Scan for the cell matching the given text and deliver its (X, Y) coordinate at center. 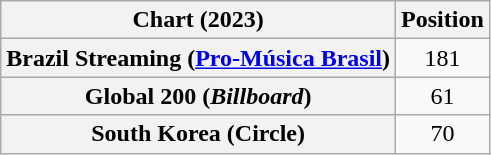
181 (443, 58)
61 (443, 96)
Position (443, 20)
Brazil Streaming (Pro-Música Brasil) (198, 58)
Chart (2023) (198, 20)
Global 200 (Billboard) (198, 96)
70 (443, 134)
South Korea (Circle) (198, 134)
